Capture the cell that displays the provided text and extract its [x, y] central coordinate. 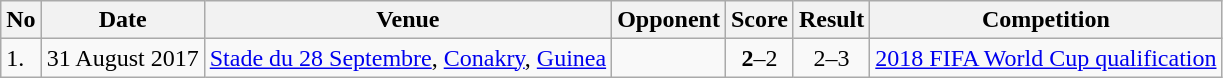
Score [759, 20]
1. [21, 58]
Date [122, 20]
2–2 [759, 58]
2–3 [831, 58]
Venue [408, 20]
Opponent [669, 20]
Competition [1046, 20]
Stade du 28 Septembre, Conakry, Guinea [408, 58]
2018 FIFA World Cup qualification [1046, 58]
31 August 2017 [122, 58]
Result [831, 20]
No [21, 20]
